For the text-containing cell, return its midpoint in [X, Y] coordinate format. 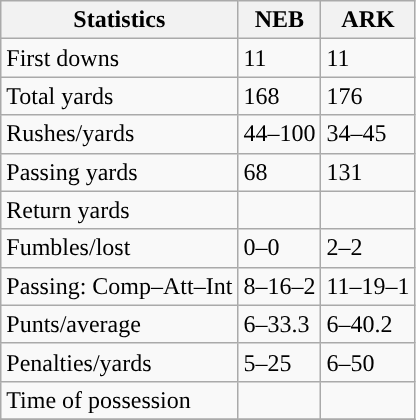
168 [280, 96]
Passing yards [120, 172]
131 [368, 172]
Penalties/yards [120, 362]
11–19–1 [368, 286]
Rushes/yards [120, 134]
Punts/average [120, 324]
176 [368, 96]
Statistics [120, 20]
68 [280, 172]
ARK [368, 20]
5–25 [280, 362]
Total yards [120, 96]
Time of possession [120, 400]
34–45 [368, 134]
First downs [120, 58]
0–0 [280, 248]
Return yards [120, 210]
Passing: Comp–Att–Int [120, 286]
6–50 [368, 362]
Fumbles/lost [120, 248]
NEB [280, 20]
6–33.3 [280, 324]
2–2 [368, 248]
8–16–2 [280, 286]
6–40.2 [368, 324]
44–100 [280, 134]
